From the cell containing the given text, extract its center point as (X, Y) coordinate. 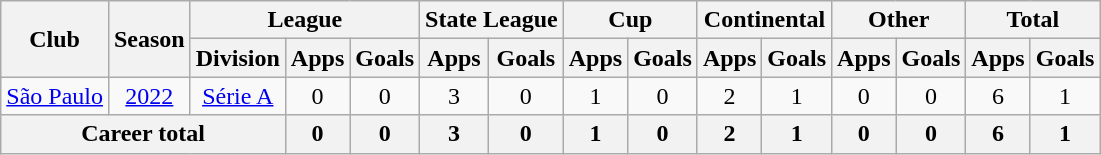
Cup (630, 20)
Continental (764, 20)
Série A (238, 96)
League (304, 20)
Club (55, 39)
Career total (144, 134)
Division (238, 58)
Total (1033, 20)
Other (899, 20)
São Paulo (55, 96)
State League (492, 20)
2022 (149, 96)
Season (149, 39)
